Identify which cell holds the provided text, then report its (X, Y) central coordinate. 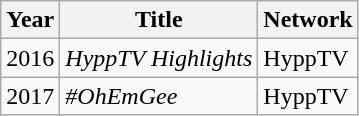
#OhEmGee (159, 96)
2016 (30, 58)
Network (308, 20)
2017 (30, 96)
Title (159, 20)
Year (30, 20)
HyppTV Highlights (159, 58)
